Find where the given text appears and provide that cell's center as [X, Y] coordinate. 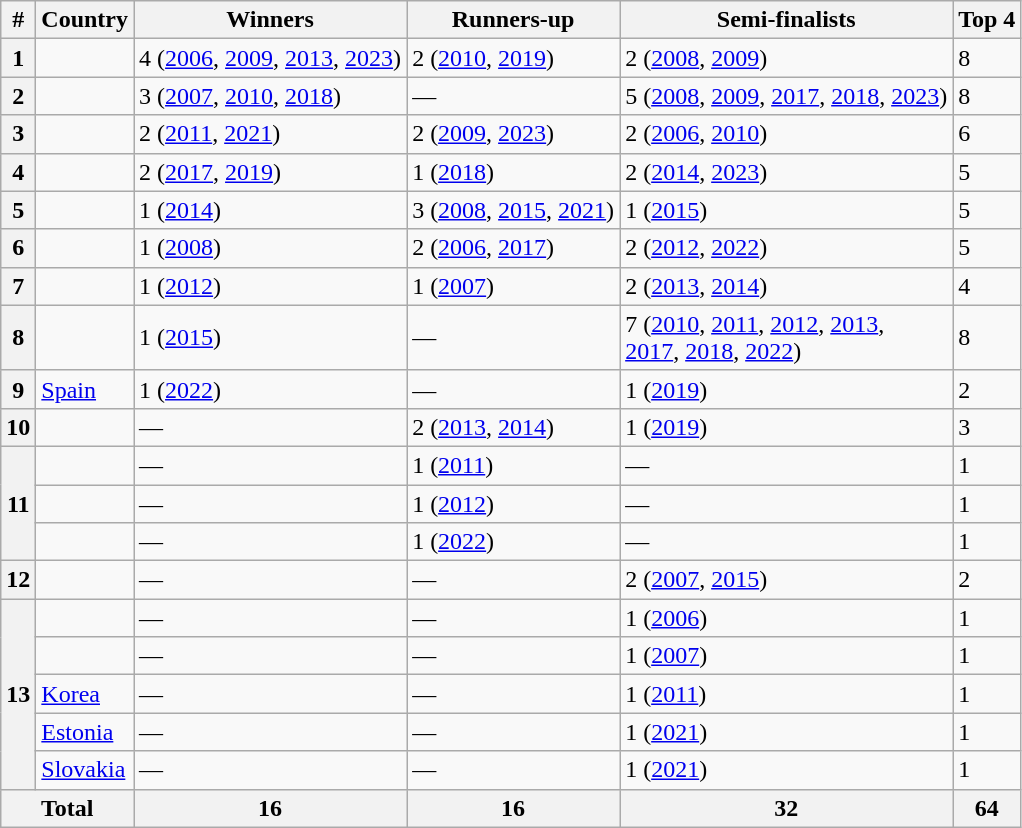
Winners [270, 20]
Korea [85, 694]
Total [68, 808]
Spain [85, 389]
2 (2011, 2021) [270, 134]
2 (2017, 2019) [270, 172]
1 (2018) [514, 172]
1 (2006) [786, 618]
Runners-up [514, 20]
2 (2010, 2019) [514, 58]
Top 4 [987, 20]
2 (2009, 2023) [514, 134]
7 [18, 286]
2 (2012, 2022) [786, 248]
3 (2007, 2010, 2018) [270, 96]
64 [987, 808]
# [18, 20]
2 (2006, 2010) [786, 134]
10 [18, 427]
1 (2014) [270, 210]
2 (2007, 2015) [786, 580]
Semi-finalists [786, 20]
7 (2010, 2011, 2012, 2013, 2017, 2018, 2022) [786, 338]
Estonia [85, 732]
Slovakia [85, 770]
4 (2006, 2009, 2013, 2023) [270, 58]
12 [18, 580]
9 [18, 389]
3 (2008, 2015, 2021) [514, 210]
2 (2006, 2017) [514, 248]
Country [85, 20]
13 [18, 694]
5 (2008, 2009, 2017, 2018, 2023) [786, 96]
11 [18, 503]
32 [786, 808]
2 (2008, 2009) [786, 58]
2 (2014, 2023) [786, 172]
1 (2008) [270, 248]
